Pinpoint the cell where the given text exists, returning its (x, y) midpoint coordinate. 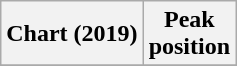
Chart (2019) (72, 34)
Peakposition (189, 34)
